Output the (x, y) coordinate of the center of the cell containing the given text.  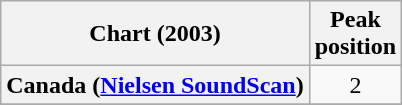
Chart (2003) (155, 34)
Peakposition (355, 34)
Canada (Nielsen SoundScan) (155, 85)
2 (355, 85)
